Determine the (x, y) coordinate at the center of the cell enclosing the given text.  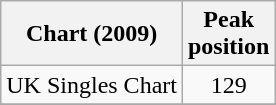
Chart (2009) (92, 34)
129 (228, 85)
Peakposition (228, 34)
UK Singles Chart (92, 85)
